Scan for the cell matching the given text and deliver its (X, Y) coordinate at center. 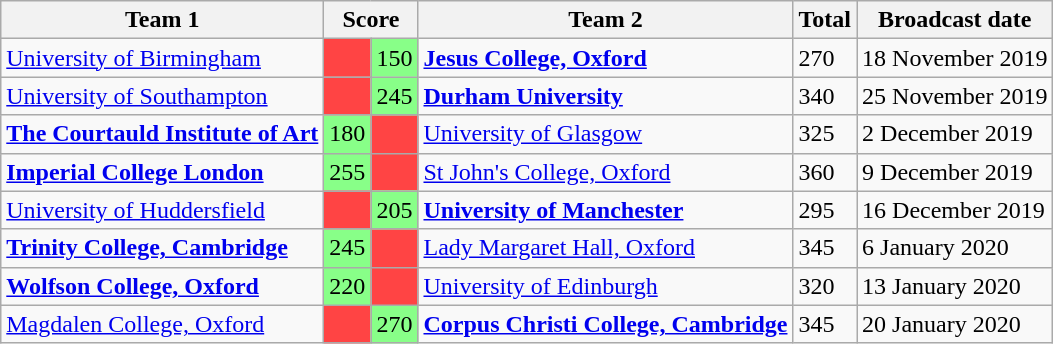
20 January 2020 (955, 324)
Team 2 (606, 20)
205 (394, 210)
Team 1 (162, 20)
16 December 2019 (955, 210)
18 November 2019 (955, 58)
Durham University (606, 96)
Total (825, 20)
220 (348, 286)
325 (825, 134)
University of Huddersfield (162, 210)
Magdalen College, Oxford (162, 324)
University of Glasgow (606, 134)
Trinity College, Cambridge (162, 248)
13 January 2020 (955, 286)
9 December 2019 (955, 172)
360 (825, 172)
340 (825, 96)
University of Southampton (162, 96)
150 (394, 58)
25 November 2019 (955, 96)
6 January 2020 (955, 248)
University of Birmingham (162, 58)
St John's College, Oxford (606, 172)
University of Edinburgh (606, 286)
The Courtauld Institute of Art (162, 134)
Imperial College London (162, 172)
Corpus Christi College, Cambridge (606, 324)
Wolfson College, Oxford (162, 286)
Broadcast date (955, 20)
University of Manchester (606, 210)
Jesus College, Oxford (606, 58)
2 December 2019 (955, 134)
320 (825, 286)
255 (348, 172)
Lady Margaret Hall, Oxford (606, 248)
295 (825, 210)
Score (371, 20)
180 (348, 134)
